From the cell containing the given text, extract its center point as (X, Y) coordinate. 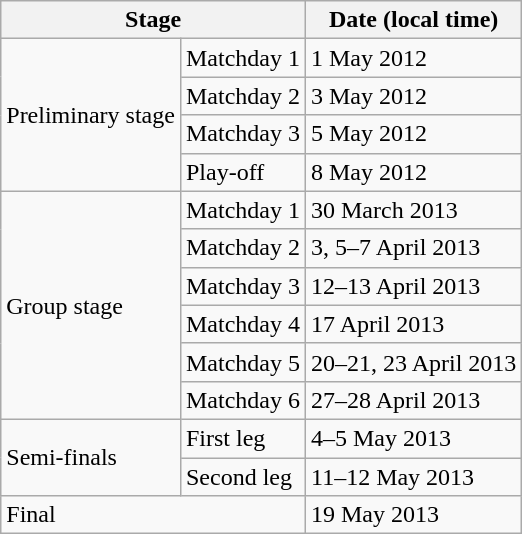
1 May 2012 (413, 58)
12–13 April 2013 (413, 286)
5 May 2012 (413, 134)
Group stage (91, 305)
Play-off (242, 172)
17 April 2013 (413, 324)
Semi-finals (91, 457)
Final (154, 515)
20–21, 23 April 2013 (413, 362)
Matchday 5 (242, 362)
19 May 2013 (413, 515)
30 March 2013 (413, 210)
First leg (242, 438)
Matchday 4 (242, 324)
8 May 2012 (413, 172)
11–12 May 2013 (413, 477)
Date (local time) (413, 20)
3 May 2012 (413, 96)
Stage (154, 20)
4–5 May 2013 (413, 438)
Preliminary stage (91, 115)
27–28 April 2013 (413, 400)
3, 5–7 April 2013 (413, 248)
Matchday 6 (242, 400)
Second leg (242, 477)
